Detect which cell encompasses the target text, then output its [x, y] center coordinate. 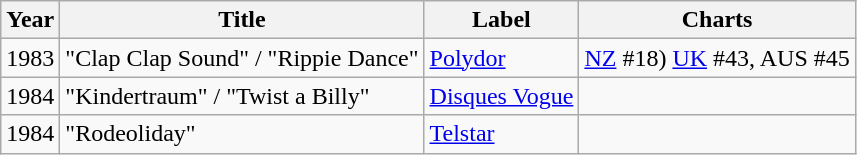
Charts [717, 20]
"Rodeoliday" [242, 134]
"Clap Clap Sound" / "Rippie Dance" [242, 58]
"Kindertraum" / "Twist a Billy" [242, 96]
Title [242, 20]
Label [502, 20]
NZ #18) UK #43, AUS #45 [717, 58]
Disques Vogue [502, 96]
1983 [30, 58]
Polydor [502, 58]
Year [30, 20]
Telstar [502, 134]
